From the cell containing the given text, extract its center point as [X, Y] coordinate. 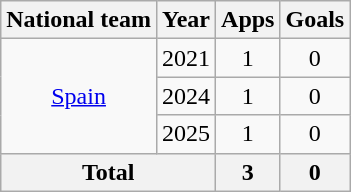
2025 [186, 134]
National team [79, 20]
3 [248, 172]
Spain [79, 96]
Total [108, 172]
2021 [186, 58]
2024 [186, 96]
Year [186, 20]
Apps [248, 20]
Goals [315, 20]
